Return the [x, y] coordinate for the center point of the cell that contains the specified text.  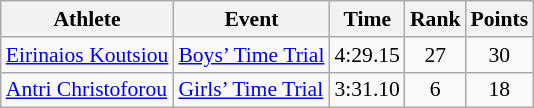
6 [436, 90]
Antri Christoforou [88, 90]
Girls’ Time Trial [251, 90]
Time [366, 19]
Boys’ Time Trial [251, 55]
Athlete [88, 19]
Rank [436, 19]
3:31.10 [366, 90]
18 [499, 90]
Points [499, 19]
30 [499, 55]
Event [251, 19]
Eirinaios Koutsiou [88, 55]
4:29.15 [366, 55]
27 [436, 55]
